Locate the cell with the specified text and output its [X, Y] center coordinate. 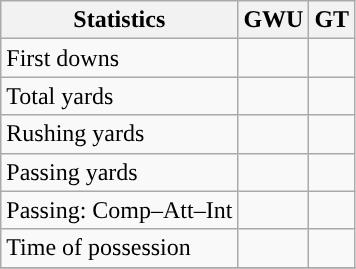
Time of possession [120, 248]
First downs [120, 58]
Passing yards [120, 172]
GT [332, 20]
Total yards [120, 96]
Statistics [120, 20]
Passing: Comp–Att–Int [120, 210]
Rushing yards [120, 134]
GWU [274, 20]
